Provide the (X, Y) coordinate of the cell's center where the given text is located.  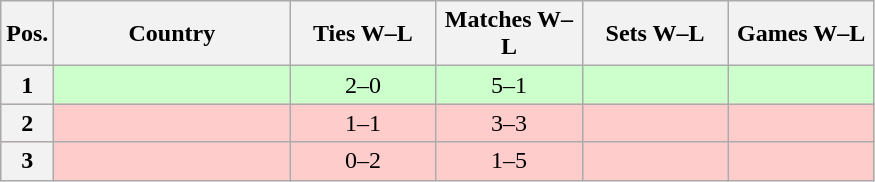
1–1 (363, 123)
1 (28, 85)
3–3 (509, 123)
Pos. (28, 34)
Matches W–L (509, 34)
2 (28, 123)
2–0 (363, 85)
Games W–L (801, 34)
0–2 (363, 161)
Sets W–L (655, 34)
5–1 (509, 85)
Country (172, 34)
3 (28, 161)
1–5 (509, 161)
Ties W–L (363, 34)
